Find where the given text appears and provide that cell's center as (x, y) coordinate. 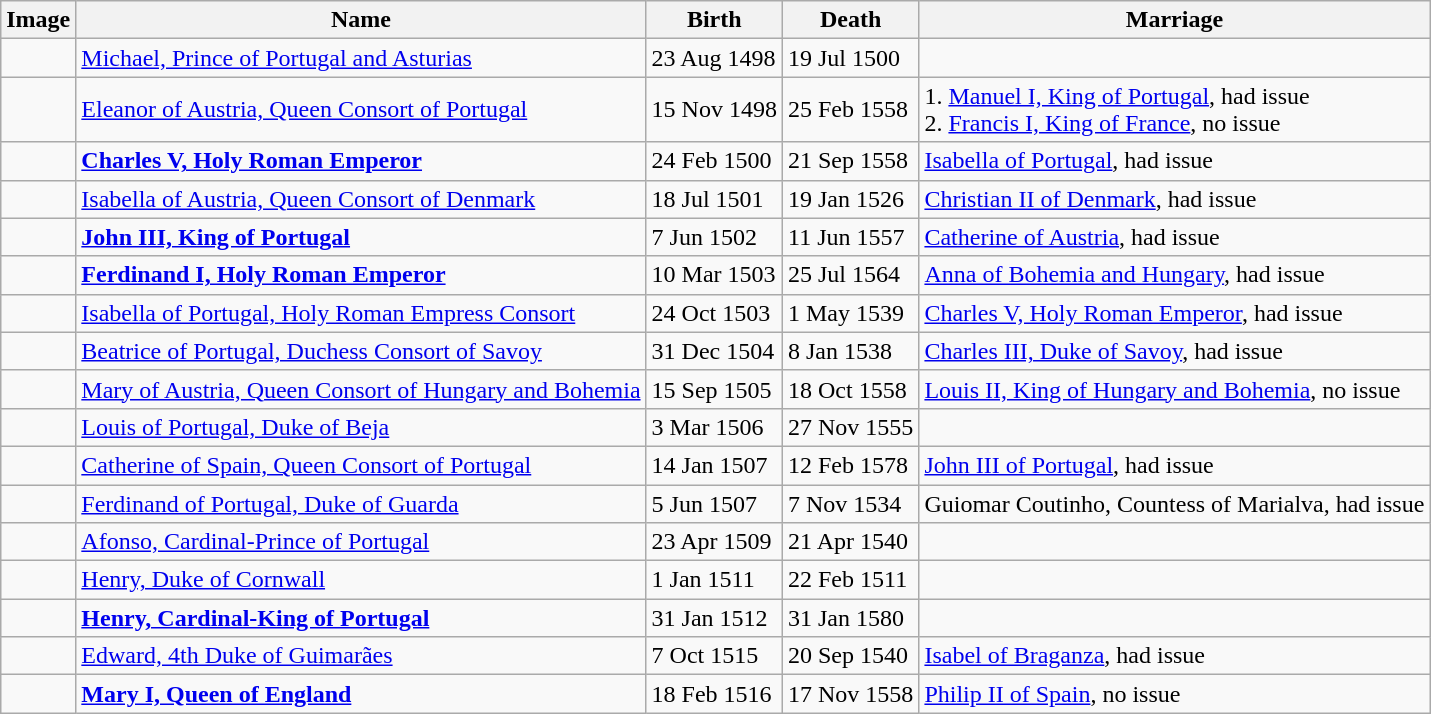
Edward, 4th Duke of Guimarães (361, 656)
Charles V, Holy Roman Emperor (361, 161)
24 Feb 1500 (714, 161)
17 Nov 1558 (850, 694)
31 Jan 1512 (714, 618)
Image (38, 20)
Ferdinand I, Holy Roman Emperor (361, 275)
Mary of Austria, Queen Consort of Hungary and Bohemia (361, 389)
11 Jun 1557 (850, 237)
Marriage (1174, 20)
22 Feb 1511 (850, 580)
14 Jan 1507 (714, 465)
31 Jan 1580 (850, 618)
1 Jan 1511 (714, 580)
7 Nov 1534 (850, 503)
20 Sep 1540 (850, 656)
Michael, Prince of Portugal and Asturias (361, 58)
18 Jul 1501 (714, 199)
3 Mar 1506 (714, 427)
Catherine of Spain, Queen Consort of Portugal (361, 465)
21 Apr 1540 (850, 542)
Afonso, Cardinal-Prince of Portugal (361, 542)
25 Jul 1564 (850, 275)
7 Jun 1502 (714, 237)
23 Apr 1509 (714, 542)
Death (850, 20)
25 Feb 1558 (850, 110)
Isabella of Austria, Queen Consort of Denmark (361, 199)
18 Oct 1558 (850, 389)
Christian II of Denmark, had issue (1174, 199)
Name (361, 20)
31 Dec 1504 (714, 351)
Henry, Duke of Cornwall (361, 580)
Louis II, King of Hungary and Bohemia, no issue (1174, 389)
27 Nov 1555 (850, 427)
Catherine of Austria, had issue (1174, 237)
18 Feb 1516 (714, 694)
21 Sep 1558 (850, 161)
23 Aug 1498 (714, 58)
15 Sep 1505 (714, 389)
12 Feb 1578 (850, 465)
Mary I, Queen of England (361, 694)
Henry, Cardinal-King of Portugal (361, 618)
John III, King of Portugal (361, 237)
24 Oct 1503 (714, 313)
7 Oct 1515 (714, 656)
8 Jan 1538 (850, 351)
Anna of Bohemia and Hungary, had issue (1174, 275)
Charles III, Duke of Savoy, had issue (1174, 351)
1. Manuel I, King of Portugal, had issue2. Francis I, King of France, no issue (1174, 110)
19 Jan 1526 (850, 199)
Charles V, Holy Roman Emperor, had issue (1174, 313)
10 Mar 1503 (714, 275)
Philip II of Spain, no issue (1174, 694)
Ferdinand of Portugal, Duke of Guarda (361, 503)
1 May 1539 (850, 313)
Beatrice of Portugal, Duchess Consort of Savoy (361, 351)
19 Jul 1500 (850, 58)
Guiomar Coutinho, Countess of Marialva, had issue (1174, 503)
Birth (714, 20)
Isabel of Braganza, had issue (1174, 656)
5 Jun 1507 (714, 503)
15 Nov 1498 (714, 110)
Isabella of Portugal, Holy Roman Empress Consort (361, 313)
Louis of Portugal, Duke of Beja (361, 427)
John III of Portugal, had issue (1174, 465)
Isabella of Portugal, had issue (1174, 161)
Eleanor of Austria, Queen Consort of Portugal (361, 110)
